Scan for the cell matching the given text and deliver its (x, y) coordinate at center. 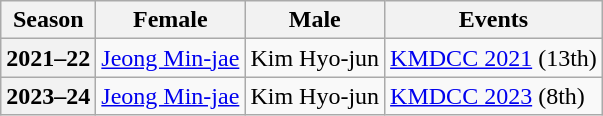
Season (48, 20)
Male (315, 20)
KMDCC 2023 (8th) (494, 96)
2023–24 (48, 96)
2021–22 (48, 58)
Female (170, 20)
KMDCC 2021 (13th) (494, 58)
Events (494, 20)
